From the cell containing the given text, extract its center point as (X, Y) coordinate. 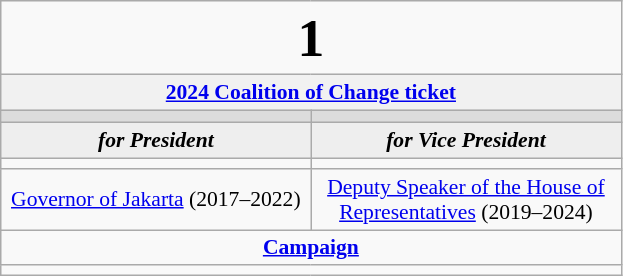
Campaign (311, 248)
1 (311, 38)
Governor of Jakarta (2017–2022) (156, 200)
2024 Coalition of Change ticket (311, 92)
Deputy Speaker of the House of Representatives (2019–2024) (466, 200)
for President (156, 141)
for Vice President (466, 141)
